Pinpoint the cell where the given text exists, returning its [X, Y] midpoint coordinate. 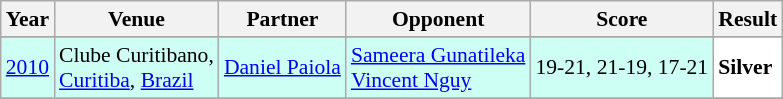
Silver [748, 68]
19-21, 21-19, 17-21 [622, 68]
Clube Curitibano, Curitiba, Brazil [136, 68]
Opponent [438, 19]
Sameera Gunatileka Vincent Nguy [438, 68]
Daniel Paiola [282, 68]
Venue [136, 19]
Partner [282, 19]
Result [748, 19]
Score [622, 19]
Year [28, 19]
2010 [28, 68]
